Find where the given text appears and provide that cell's center as [x, y] coordinate. 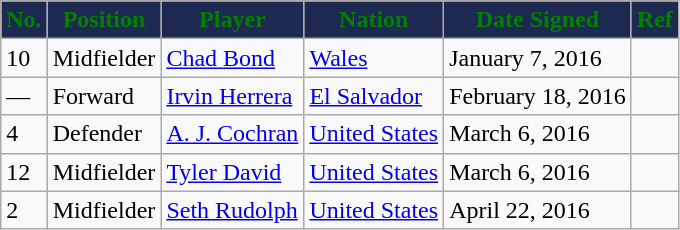
Tyler David [232, 172]
Irvin Herrera [232, 96]
El Salvador [374, 96]
Forward [104, 96]
Seth Rudolph [232, 210]
2 [24, 210]
January 7, 2016 [538, 58]
Player [232, 20]
Ref [654, 20]
Chad Bond [232, 58]
12 [24, 172]
Wales [374, 58]
Defender [104, 134]
April 22, 2016 [538, 210]
Nation [374, 20]
A. J. Cochran [232, 134]
10 [24, 58]
Position [104, 20]
February 18, 2016 [538, 96]
No. [24, 20]
Date Signed [538, 20]
— [24, 96]
4 [24, 134]
